Extract the (x, y) coordinate from the center of the cell holding the provided text.  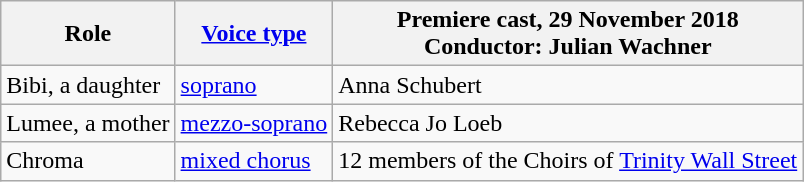
Premiere cast, 29 November 2018Conductor: Julian Wachner (568, 34)
mezzo-soprano (254, 123)
Bibi, a daughter (88, 85)
12 members of the Choirs of Trinity Wall Street (568, 161)
Rebecca Jo Loeb (568, 123)
Chroma (88, 161)
Lumee, a mother (88, 123)
Voice type (254, 34)
mixed chorus (254, 161)
soprano (254, 85)
Role (88, 34)
Anna Schubert (568, 85)
